Capture the cell that displays the provided text and extract its [X, Y] central coordinate. 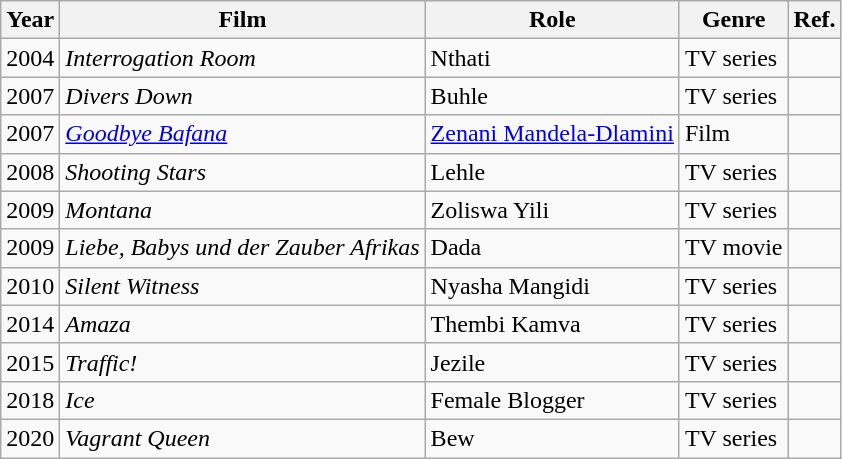
Year [30, 20]
2014 [30, 324]
2008 [30, 172]
Thembi Kamva [552, 324]
Montana [242, 210]
Role [552, 20]
Dada [552, 248]
Nyasha Mangidi [552, 286]
Jezile [552, 362]
Female Blogger [552, 400]
Ice [242, 400]
TV movie [734, 248]
Liebe, Babys und der Zauber Afrikas [242, 248]
Bew [552, 438]
Goodbye Bafana [242, 134]
Amaza [242, 324]
2018 [30, 400]
Traffic! [242, 362]
Zenani Mandela-Dlamini [552, 134]
2004 [30, 58]
2015 [30, 362]
2010 [30, 286]
Silent Witness [242, 286]
Zoliswa Yili [552, 210]
Lehle [552, 172]
2020 [30, 438]
Divers Down [242, 96]
Ref. [814, 20]
Vagrant Queen [242, 438]
Buhle [552, 96]
Interrogation Room [242, 58]
Nthati [552, 58]
Genre [734, 20]
Shooting Stars [242, 172]
